Locate the cell with the specified text and output its [X, Y] center coordinate. 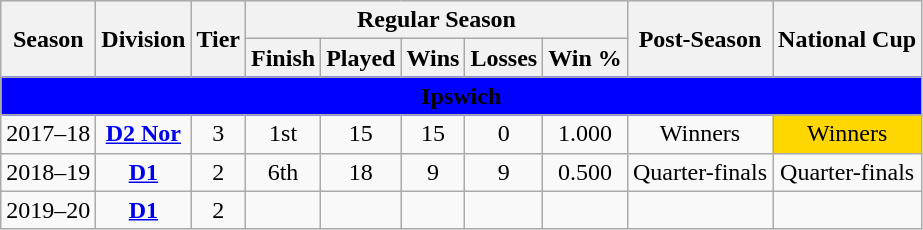
Wins [433, 58]
0.500 [586, 172]
Season [48, 39]
1.000 [586, 134]
National Cup [848, 39]
Post-Season [700, 39]
Ipswich [462, 96]
Finish [284, 58]
2019–20 [48, 210]
18 [361, 172]
Division [144, 39]
Played [361, 58]
2017–18 [48, 134]
D2 Nor [144, 134]
1st [284, 134]
Win % [586, 58]
2018–19 [48, 172]
6th [284, 172]
Losses [504, 58]
Regular Season [437, 20]
Tier [218, 39]
3 [218, 134]
0 [504, 134]
